Find where the given text appears and provide that cell's center as (x, y) coordinate. 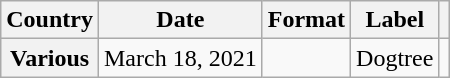
Format (306, 20)
Country (50, 20)
March 18, 2021 (180, 58)
Dogtree (395, 58)
Date (180, 20)
Label (395, 20)
Various (50, 58)
